Output the (X, Y) coordinate of the center of the cell containing the given text.  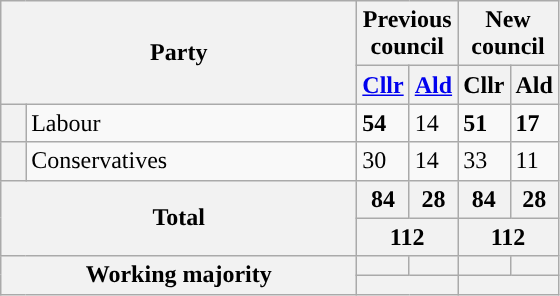
New council (508, 34)
Total (179, 218)
Working majority (179, 275)
Labour (192, 123)
30 (383, 161)
33 (484, 161)
Conservatives (192, 161)
51 (484, 123)
17 (534, 123)
54 (383, 123)
Party (179, 52)
Previous council (408, 34)
11 (534, 161)
